Find where the given text appears and provide that cell's center as (X, Y) coordinate. 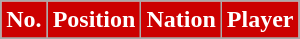
Nation (181, 20)
Player (260, 20)
Position (94, 20)
No. (24, 20)
